Search for the cell housing the specified text and yield its (x, y) center coordinate. 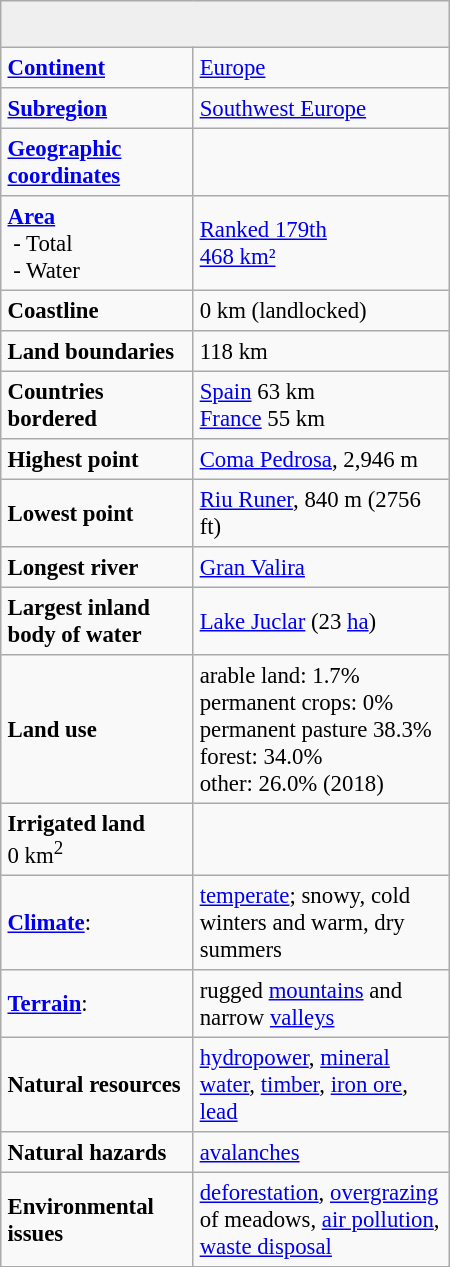
Land boundaries (97, 350)
Natural hazards (97, 1151)
Land use (97, 728)
rugged mountains and narrow valleys (321, 1003)
Natural resources (97, 1084)
Spain 63 km France 55 km (321, 405)
temperate; snowy, cold winters and warm, dry summers (321, 922)
avalanches (321, 1151)
Area - Total - Water (97, 242)
deforestation, overgrazing of meadows, air pollution, waste disposal (321, 1219)
Ranked 179th468 km² (321, 242)
Terrain: (97, 1003)
Lake Juclar (23 ha) (321, 621)
Lowest point (97, 513)
Largest inland body of water (97, 621)
Climate: (97, 922)
Coastline (97, 310)
Geographic coordinates (97, 162)
Continent (97, 67)
Europe (321, 67)
Highest point (97, 458)
118 km (321, 350)
arable land: 1.7% permanent crops: 0% permanent pasture 38.3% forest: 34.0% other: 26.0% (2018) (321, 728)
Countries bordered (97, 405)
Subregion (97, 107)
Coma Pedrosa, 2,946 m (321, 458)
Irrigated land 0 km2 (97, 839)
Environmental issues (97, 1219)
Gran Valira (321, 566)
Southwest Europe (321, 107)
Longest river (97, 566)
Riu Runer, 840 m (2756 ft) (321, 513)
hydropower, mineral water, timber, iron ore, lead (321, 1084)
0 km (landlocked) (321, 310)
